Provide the (x, y) coordinate of the cell's center where the given text is located.  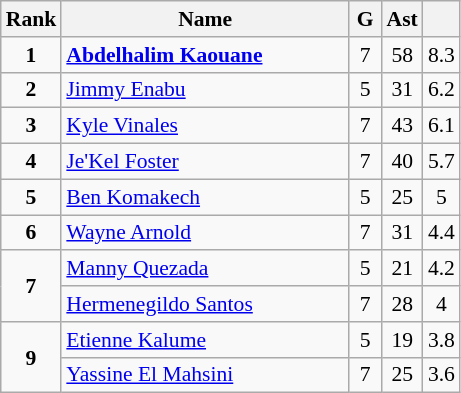
43 (402, 126)
28 (402, 304)
Rank (32, 19)
Abdelhalim Kaouane (205, 55)
6.1 (442, 126)
6 (32, 233)
1 (32, 55)
Manny Quezada (205, 269)
2 (32, 90)
Ast (402, 19)
3.8 (442, 340)
Etienne Kalume (205, 340)
G (366, 19)
40 (402, 162)
Kyle Vinales (205, 126)
19 (402, 340)
3.6 (442, 375)
8.3 (442, 55)
Yassine El Mahsini (205, 375)
Wayne Arnold (205, 233)
4.2 (442, 269)
Jimmy Enabu (205, 90)
21 (402, 269)
5.7 (442, 162)
Hermenegildo Santos (205, 304)
Je'Kel Foster (205, 162)
4.4 (442, 233)
Ben Komakech (205, 197)
6.2 (442, 90)
Name (205, 19)
58 (402, 55)
9 (32, 358)
3 (32, 126)
